Search for the cell housing the specified text and yield its [x, y] center coordinate. 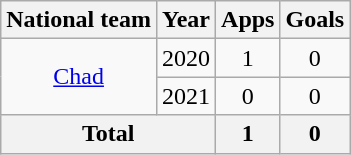
2020 [186, 58]
Chad [79, 77]
2021 [186, 96]
Goals [315, 20]
Year [186, 20]
Total [108, 134]
National team [79, 20]
Apps [248, 20]
